Provide the [x, y] coordinate of the cell's center where the given text is located.  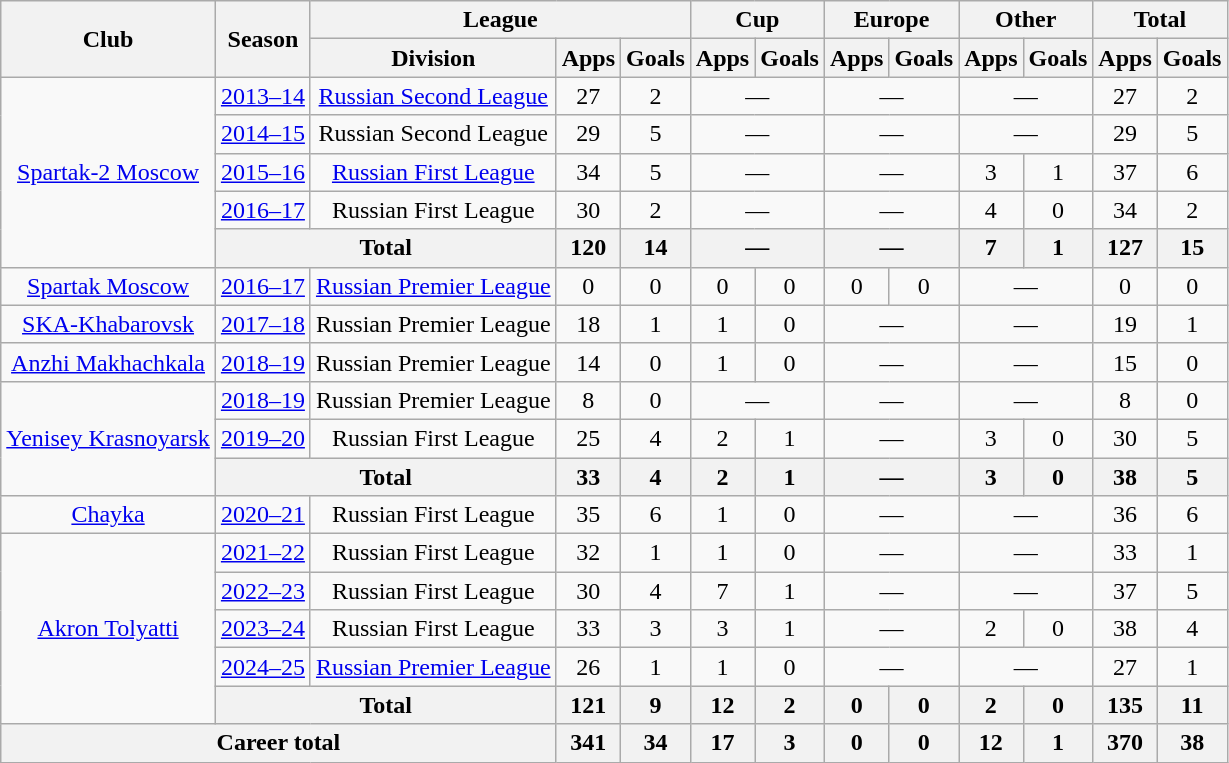
Akron Tolyatti [108, 629]
36 [1125, 515]
Anzhi Makhachkala [108, 362]
2023–24 [262, 629]
9 [656, 705]
18 [588, 324]
17 [722, 743]
370 [1125, 743]
Club [108, 39]
127 [1125, 248]
Other [1026, 20]
19 [1125, 324]
2017–18 [262, 324]
26 [588, 667]
Chayka [108, 515]
120 [588, 248]
2015–16 [262, 172]
Season [262, 39]
25 [588, 438]
2020–21 [262, 515]
2022–23 [262, 591]
Yenisey Krasnoyarsk [108, 438]
Career total [278, 743]
341 [588, 743]
121 [588, 705]
11 [1192, 705]
Spartak-2 Moscow [108, 172]
League [500, 20]
2019–20 [262, 438]
2013–14 [262, 96]
35 [588, 515]
Cup [757, 20]
Europe [891, 20]
2024–25 [262, 667]
SKA-Khabarovsk [108, 324]
2021–22 [262, 553]
Spartak Moscow [108, 286]
Division [433, 58]
32 [588, 553]
2014–15 [262, 134]
135 [1125, 705]
